Locate the cell with the specified text and output its (x, y) center coordinate. 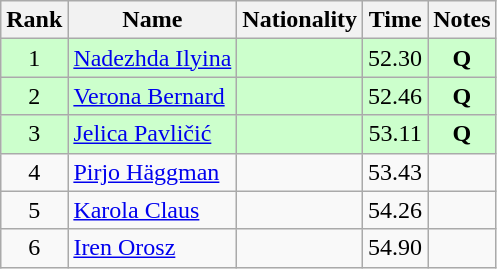
Time (396, 20)
Karola Claus (152, 210)
Rank (34, 20)
1 (34, 58)
Iren Orosz (152, 248)
4 (34, 172)
Verona Bernard (152, 96)
Nadezhda Ilyina (152, 58)
3 (34, 134)
52.46 (396, 96)
54.90 (396, 248)
Nationality (300, 20)
Pirjo Häggman (152, 172)
5 (34, 210)
Jelica Pavličić (152, 134)
2 (34, 96)
Notes (462, 20)
6 (34, 248)
Name (152, 20)
54.26 (396, 210)
53.11 (396, 134)
52.30 (396, 58)
53.43 (396, 172)
